Find where the given text appears and provide that cell's center as [X, Y] coordinate. 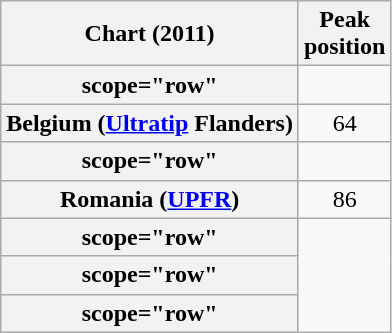
Romania (UPFR) [150, 199]
Chart (2011) [150, 34]
Belgium (Ultratip Flanders) [150, 123]
64 [344, 123]
Peakposition [344, 34]
86 [344, 199]
